Locate the cell with the specified text and output its (x, y) center coordinate. 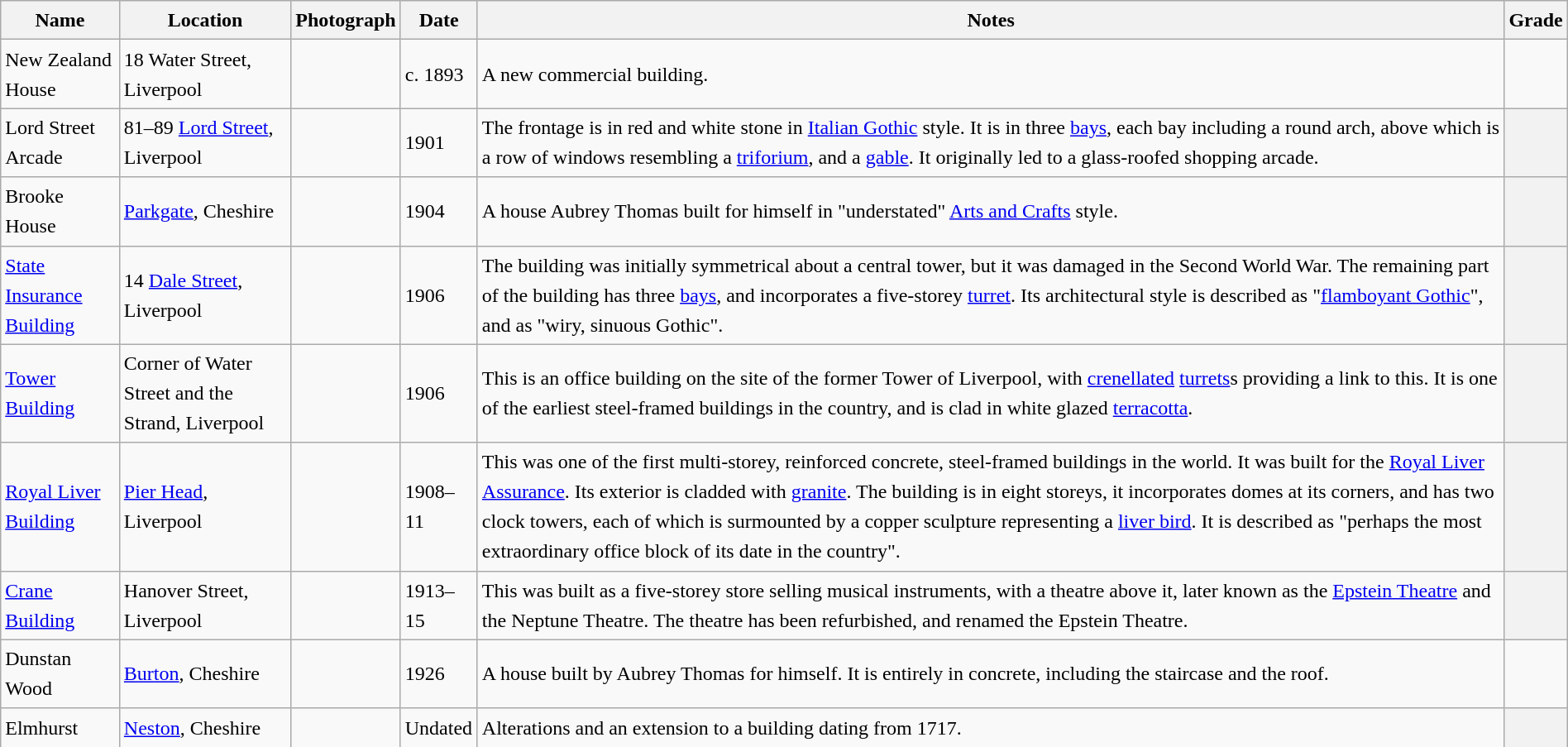
A house Aubrey Thomas built for himself in "understated" Arts and Crafts style. (991, 212)
81–89 Lord Street, Liverpool (205, 142)
Date (438, 20)
Corner of Water Street and the Strand, Liverpool (205, 394)
Parkgate, Cheshire (205, 212)
Dunstan Wood (60, 673)
Alterations and an extension to a building dating from 1717. (991, 728)
c. 1893 (438, 74)
1904 (438, 212)
State Insurance Building (60, 294)
Hanover Street, Liverpool (205, 606)
1901 (438, 142)
Brooke House (60, 212)
Grade (1536, 20)
Undated (438, 728)
Photograph (346, 20)
Name (60, 20)
Notes (991, 20)
Crane Building (60, 606)
A house built by Aubrey Thomas for himself. It is entirely in concrete, including the staircase and the roof. (991, 673)
14 Dale Street, Liverpool (205, 294)
Royal Liver Building (60, 506)
A new commercial building. (991, 74)
New Zealand House (60, 74)
1926 (438, 673)
Elmhurst (60, 728)
Pier Head, Liverpool (205, 506)
1908–11 (438, 506)
Tower Building (60, 394)
Lord Street Arcade (60, 142)
1913–15 (438, 606)
Neston, Cheshire (205, 728)
Location (205, 20)
18 Water Street, Liverpool (205, 74)
Burton, Cheshire (205, 673)
